Capture the cell that displays the provided text and extract its [x, y] central coordinate. 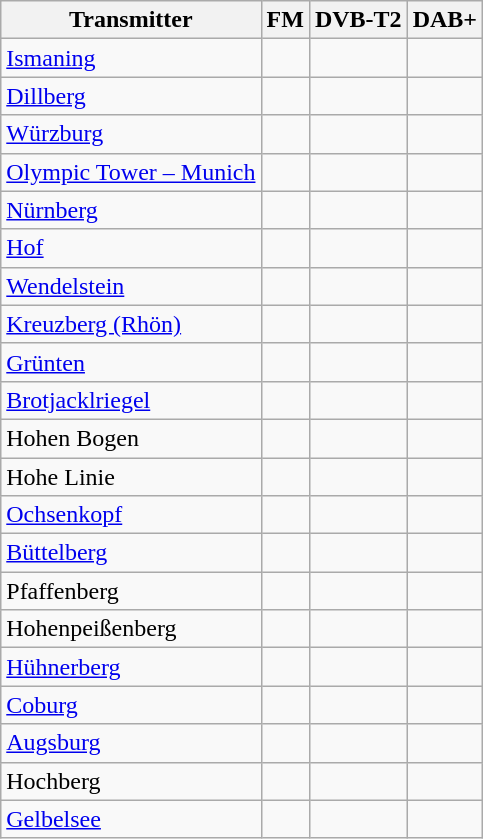
Ochsenkopf [131, 515]
Augsburg [131, 743]
Hohenpeißenberg [131, 629]
Nürnberg [131, 210]
Kreuzberg (Rhön) [131, 324]
Hochberg [131, 781]
Transmitter [131, 20]
Büttelberg [131, 553]
DAB+ [444, 20]
Hohen Bogen [131, 438]
Coburg [131, 705]
Brotjacklriegel [131, 400]
Hof [131, 248]
Pfaffenberg [131, 591]
Olympic Tower – Munich [131, 172]
DVB-T2 [358, 20]
Hühnerberg [131, 667]
FM [285, 20]
Wendelstein [131, 286]
Würzburg [131, 134]
Grünten [131, 362]
Ismaning [131, 58]
Hohe Linie [131, 477]
Gelbelsee [131, 819]
Dillberg [131, 96]
